Capture the cell that displays the provided text and extract its (X, Y) central coordinate. 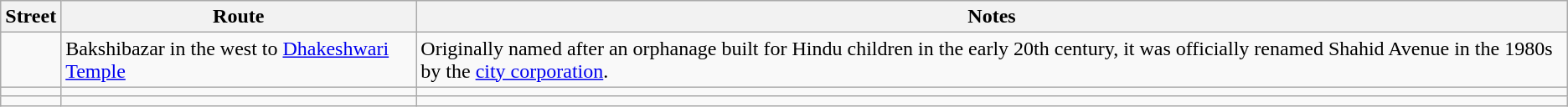
Bakshibazar in the west to Dhakeshwari Temple (239, 60)
Street (31, 17)
Route (239, 17)
Notes (992, 17)
